Return the (x, y) coordinate for the center point of the cell that contains the specified text.  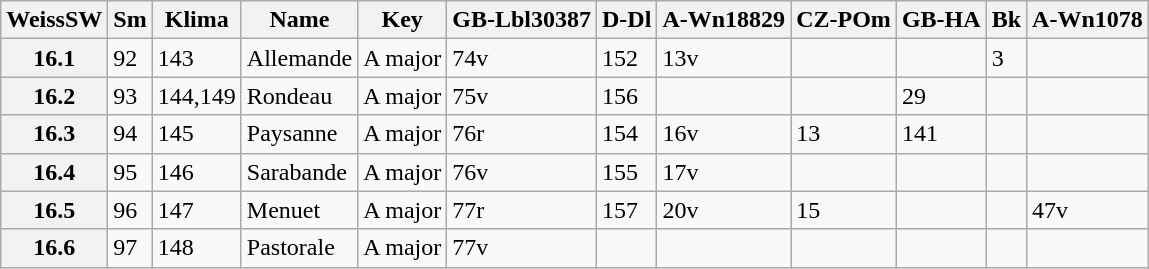
3 (1006, 58)
GB-Lbl30387 (522, 20)
16v (724, 134)
74v (522, 58)
A-Wn18829 (724, 20)
20v (724, 210)
Key (402, 20)
93 (130, 96)
95 (130, 172)
75v (522, 96)
16.4 (54, 172)
D-Dl (627, 20)
146 (196, 172)
154 (627, 134)
A-Wn1078 (1088, 20)
13v (724, 58)
148 (196, 248)
156 (627, 96)
96 (130, 210)
144,149 (196, 96)
Bk (1006, 20)
16.1 (54, 58)
145 (196, 134)
29 (941, 96)
16.5 (54, 210)
Paysanne (299, 134)
CZ-POm (844, 20)
143 (196, 58)
76v (522, 172)
17v (724, 172)
16.6 (54, 248)
15 (844, 210)
Name (299, 20)
92 (130, 58)
Klima (196, 20)
GB-HA (941, 20)
47v (1088, 210)
16.2 (54, 96)
76r (522, 134)
141 (941, 134)
Pastorale (299, 248)
13 (844, 134)
77v (522, 248)
77r (522, 210)
Menuet (299, 210)
Sm (130, 20)
Rondeau (299, 96)
97 (130, 248)
94 (130, 134)
WeissSW (54, 20)
Sarabande (299, 172)
Allemande (299, 58)
152 (627, 58)
157 (627, 210)
155 (627, 172)
16.3 (54, 134)
147 (196, 210)
